Capture the cell that displays the provided text and extract its [X, Y] central coordinate. 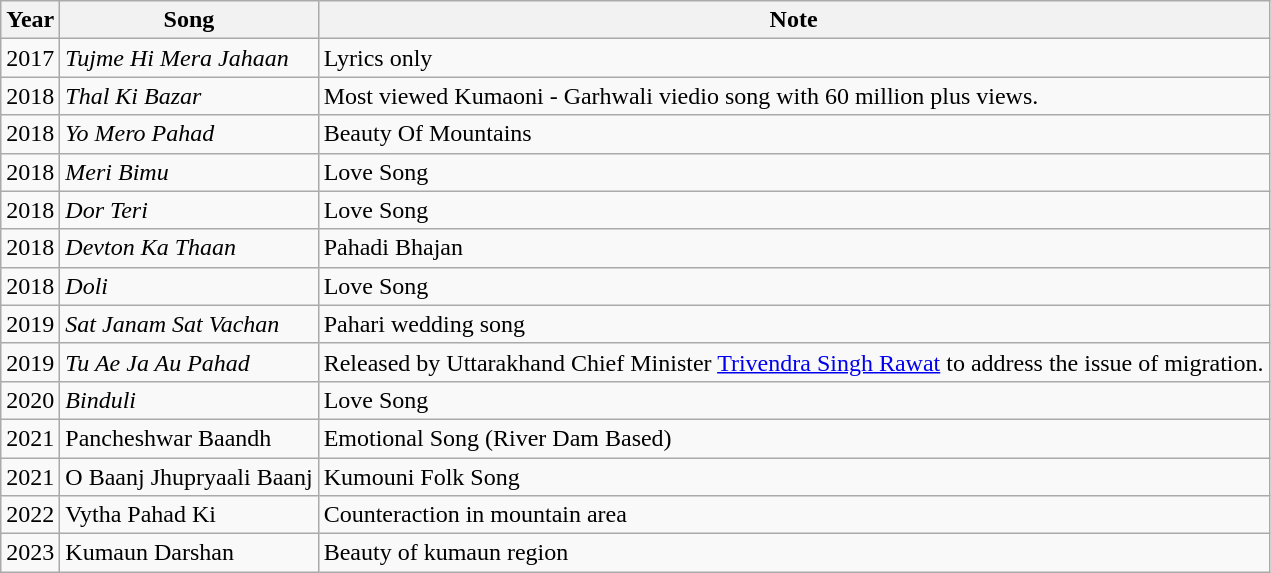
Year [30, 20]
Yo Mero Pahad [189, 134]
Pahadi Bhajan [794, 248]
Lyrics only [794, 58]
Pahari wedding song [794, 324]
Tujme Hi Mera Jahaan [189, 58]
O Baanj Jhupryaali Baanj [189, 477]
Tu Ae Ja Au Pahad [189, 362]
Devton Ka Thaan [189, 248]
2020 [30, 400]
Pancheshwar Baandh [189, 438]
Beauty Of Mountains [794, 134]
Beauty of kumaun region [794, 553]
Dor Teri [189, 210]
2017 [30, 58]
Vytha Pahad Ki [189, 515]
Sat Janam Sat Vachan [189, 324]
Thal Ki Bazar [189, 96]
Released by Uttarakhand Chief Minister Trivendra Singh Rawat to address the issue of migration. [794, 362]
Kumouni Folk Song [794, 477]
Meri Bimu [189, 172]
Doli [189, 286]
Binduli [189, 400]
Counteraction in mountain area [794, 515]
Note [794, 20]
2022 [30, 515]
2023 [30, 553]
Most viewed Kumaoni - Garhwali viedio song with 60 million plus views. [794, 96]
Emotional Song (River Dam Based) [794, 438]
Kumaun Darshan [189, 553]
Song [189, 20]
